Scan for the cell matching the given text and deliver its [x, y] coordinate at center. 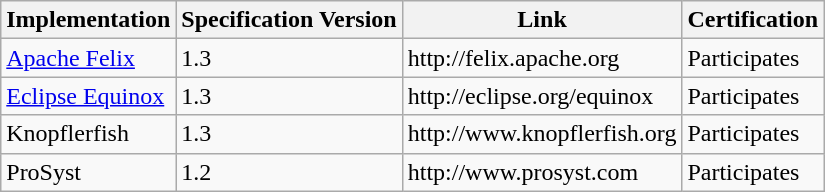
Apache Felix [88, 58]
http://www.prosyst.com [542, 172]
ProSyst [88, 172]
Link [542, 20]
Specification Version [289, 20]
http://felix.apache.org [542, 58]
Eclipse Equinox [88, 96]
Certification [753, 20]
1.2 [289, 172]
Knopflerfish [88, 134]
Implementation [88, 20]
http://eclipse.org/equinox [542, 96]
http://www.knopflerfish.org [542, 134]
